Scan for the cell matching the given text and deliver its (X, Y) coordinate at center. 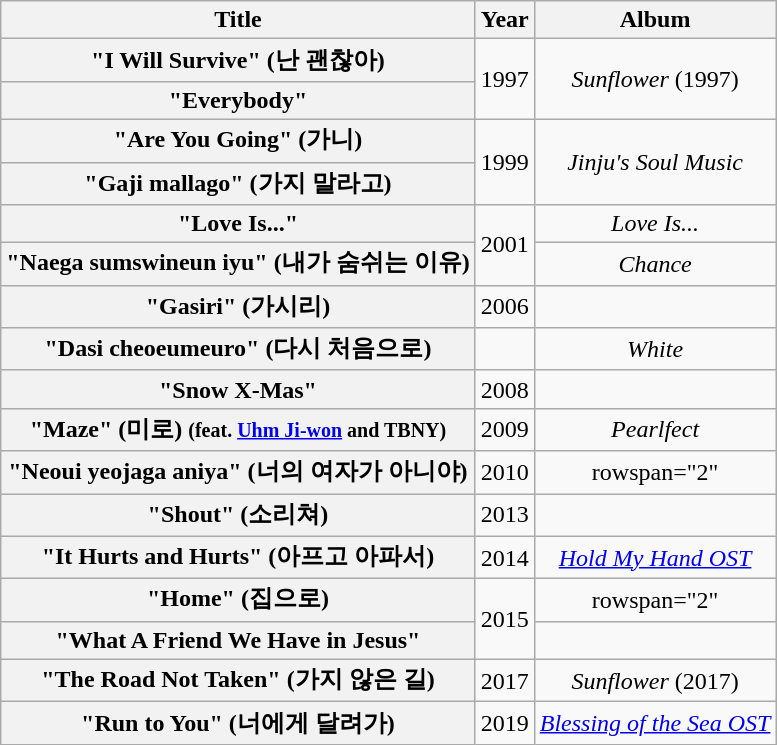
"Gaji mallago" (가지 말라고) (238, 184)
1999 (504, 162)
"Run to You" (너에게 달려가) (238, 724)
2017 (504, 680)
"Snow X-Mas" (238, 389)
"Gasiri" (가시리) (238, 306)
"I Will Survive" (난 괜찮아) (238, 60)
2006 (504, 306)
2013 (504, 516)
Year (504, 20)
2014 (504, 558)
"Maze" (미로) (feat. Uhm Ji-won and TBNY) (238, 430)
2001 (504, 246)
Jinju's Soul Music (655, 162)
"Everybody" (238, 100)
"Love Is..." (238, 224)
2008 (504, 389)
"Are You Going" (가니) (238, 140)
"Dasi cheoeumeuro" (다시 처음으로) (238, 350)
Sunflower (1997) (655, 80)
"Shout" (소리쳐) (238, 516)
Title (238, 20)
Chance (655, 264)
"Home" (집으로) (238, 600)
White (655, 350)
Sunflower (2017) (655, 680)
Pearlfect (655, 430)
"What A Friend We Have in Jesus" (238, 640)
Love Is... (655, 224)
"Neoui yeojaga aniya" (너의 여자가 아니야) (238, 472)
1997 (504, 80)
Album (655, 20)
2015 (504, 620)
2010 (504, 472)
"It Hurts and Hurts" (아프고 아파서) (238, 558)
Blessing of the Sea OST (655, 724)
Hold My Hand OST (655, 558)
"The Road Not Taken" (가지 않은 길) (238, 680)
2019 (504, 724)
2009 (504, 430)
"Naega sumswineun iyu" (내가 숨쉬는 이유) (238, 264)
